Identify which cell holds the provided text, then report its [X, Y] central coordinate. 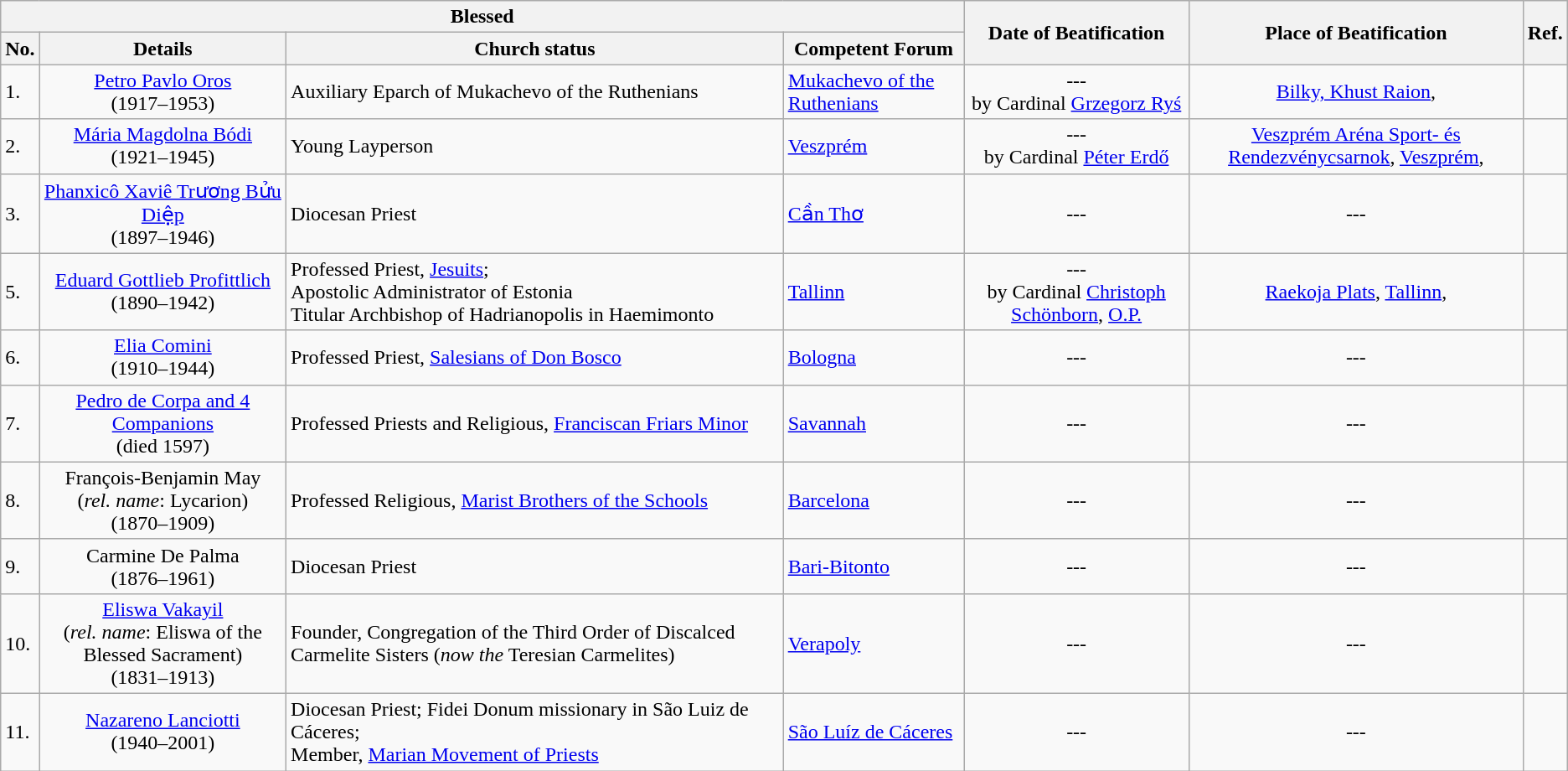
5. [20, 292]
Details [162, 49]
9. [20, 567]
Professed Religious, Marist Brothers of the Schools [535, 500]
Professed Priest, Jesuits;Apostolic Administrator of EstoniaTitular Archbishop of Hadrianopolis in Haemimonto [535, 292]
Tallinn [874, 292]
Eliswa Vakayil(rel. name: Eliswa of the Blessed Sacrament)(1831–1913) [162, 644]
10. [20, 644]
11. [20, 732]
Auxiliary Eparch of Mukachevo of the Ruthenians [535, 92]
Ref. [1545, 33]
2. [20, 146]
Elia Comini(1910–1944) [162, 357]
---by Cardinal Grzegorz Ryś [1077, 92]
Place of Beatification [1357, 33]
Phanxicô Xaviê Trương Bửu Diệp(1897–1946) [162, 213]
Carmine De Palma(1876–1961) [162, 567]
Competent Forum [874, 49]
Bilky, Khust Raion, [1357, 92]
Pedro de Corpa and 4 Companions(died 1597) [162, 423]
François-Benjamin May(rel. name: Lycarion)(1870–1909) [162, 500]
Eduard Gottlieb Profittlich(1890–1942) [162, 292]
Barcelona [874, 500]
Founder, Congregation of the Third Order of Discalced Carmelite Sisters (now the Teresian Carmelites) [535, 644]
Blessed [482, 17]
Petro Pavlo Oros(1917–1953) [162, 92]
3. [20, 213]
No. [20, 49]
Diocesan Priest; Fidei Donum missionary in São Luiz de Cáceres;Member, Marian Movement of Priests [535, 732]
7. [20, 423]
Veszprém Aréna Sport- és Rendezvénycsarnok, Veszprém, [1357, 146]
São Luíz de Cáceres [874, 732]
---by Cardinal Péter Erdő [1077, 146]
Cần Thơ [874, 213]
Date of Beatification [1077, 33]
Bologna [874, 357]
Veszprém [874, 146]
Mukachevo of the Ruthenians [874, 92]
Bari-Bitonto [874, 567]
Professed Priests and Religious, Franciscan Friars Minor [535, 423]
Raekoja Plats, Tallinn, [1357, 292]
Savannah [874, 423]
6. [20, 357]
Professed Priest, Salesians of Don Bosco [535, 357]
---by Cardinal Christoph Schönborn, O.P. [1077, 292]
Nazareno Lanciotti(1940–2001) [162, 732]
Young Layperson [535, 146]
Verapoly [874, 644]
1. [20, 92]
Mária Magdolna Bódi(1921–1945) [162, 146]
8. [20, 500]
Church status [535, 49]
